Find where the given text appears and provide that cell's center as [x, y] coordinate. 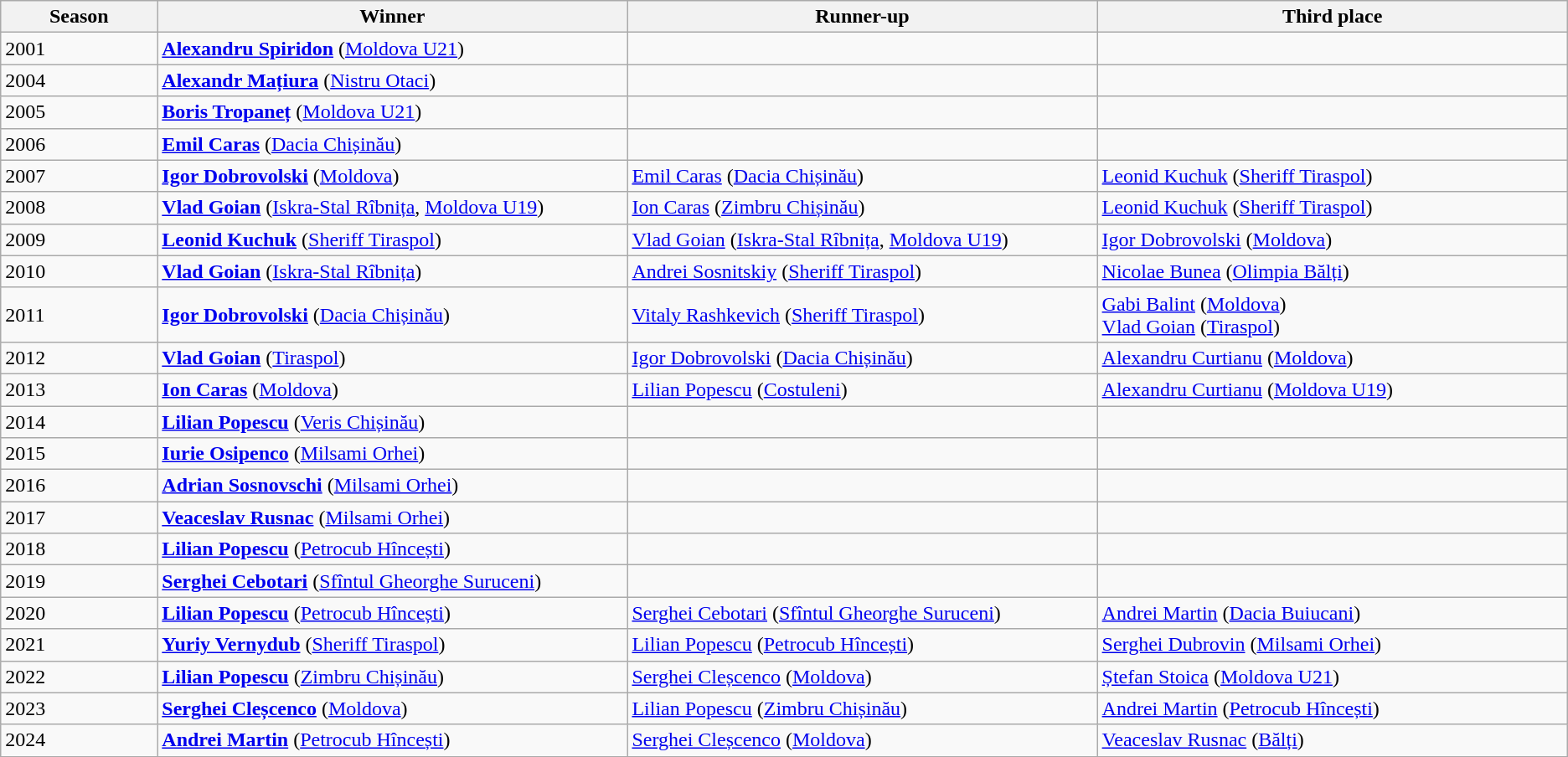
Lilian Popescu (Veris Chișinău) [392, 421]
Ștefan Stoica (Moldova U21) [1332, 677]
Vlad Goian (Iskra-Stal Rîbnița) [392, 271]
Ion Caras (Zimbru Chișinău) [863, 208]
Veaceslav Rusnac (Milsami Orhei) [392, 518]
Runner-up [863, 17]
2018 [79, 549]
Winner [392, 17]
Alexandru Curtianu (Moldova) [1332, 358]
2020 [79, 613]
Vlad Goian (Tiraspol) [392, 358]
2014 [79, 421]
2021 [79, 645]
Alexandru Spiridon (Moldova U21) [392, 49]
Nicolae Bunea (Olimpia Bălți) [1332, 271]
Lilian Popescu (Costuleni) [863, 389]
2009 [79, 239]
2016 [79, 486]
2005 [79, 112]
Boris Tropaneț (Moldova U21) [392, 112]
2008 [79, 208]
Andrei Martin (Dacia Buiucani) [1332, 613]
2024 [79, 740]
Iurie Osipenco (Milsami Orhei) [392, 454]
Ion Caras (Moldova) [392, 389]
Season [79, 17]
Alexandru Curtianu (Moldova U19) [1332, 389]
Vitaly Rashkevich (Sheriff Tiraspol) [863, 315]
2011 [79, 315]
2013 [79, 389]
2015 [79, 454]
Gabi Balint (Moldova) Vlad Goian (Tiraspol) [1332, 315]
Veaceslav Rusnac (Bălți) [1332, 740]
2004 [79, 80]
Andrei Sosnitskiy (Sheriff Tiraspol) [863, 271]
2017 [79, 518]
2023 [79, 708]
Adrian Sosnovschi (Milsami Orhei) [392, 486]
Third place [1332, 17]
Yuriy Vernydub (Sheriff Tiraspol) [392, 645]
2001 [79, 49]
2012 [79, 358]
2022 [79, 677]
2007 [79, 176]
2019 [79, 581]
Serghei Dubrovin (Milsami Orhei) [1332, 645]
2006 [79, 144]
2010 [79, 271]
Alexandr Mațiura (Nistru Otaci) [392, 80]
